Determine the (x, y) coordinate at the center of the cell enclosing the given text.  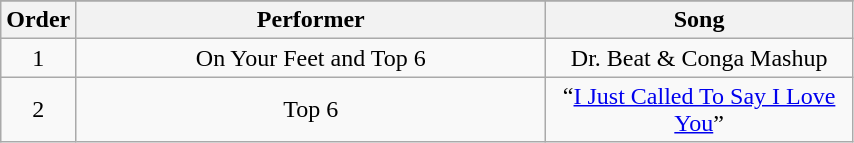
Performer (311, 20)
Order (38, 20)
Top 6 (311, 110)
Dr. Beat & Conga Mashup (700, 58)
1 (38, 58)
2 (38, 110)
On Your Feet and Top 6 (311, 58)
Song (700, 20)
“I Just Called To Say I Love You” (700, 110)
